Locate the cell with the specified text and output its (X, Y) center coordinate. 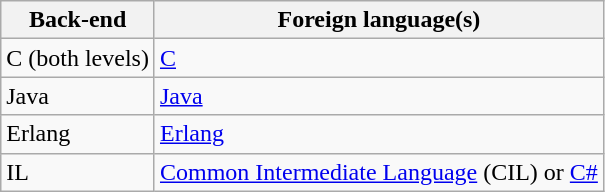
Foreign language(s) (378, 20)
IL (78, 172)
Common Intermediate Language (CIL) or C# (378, 172)
C (both levels) (78, 58)
C (378, 58)
Back-end (78, 20)
